Capture the cell that displays the provided text and extract its (x, y) central coordinate. 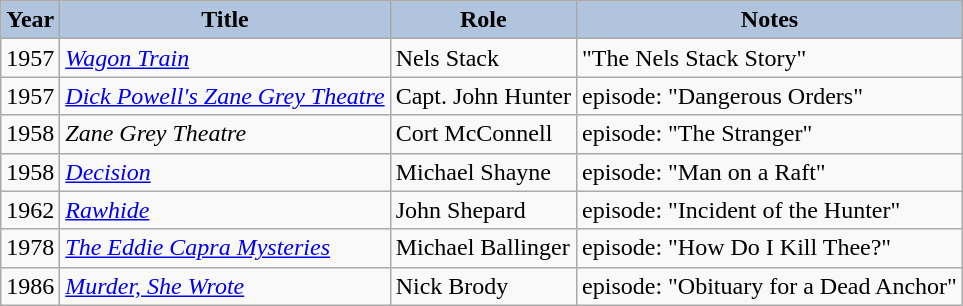
The Eddie Capra Mysteries (225, 248)
1986 (30, 286)
Michael Shayne (483, 172)
Decision (225, 172)
Michael Ballinger (483, 248)
Cort McConnell (483, 134)
Nels Stack (483, 58)
episode: "Dangerous Orders" (770, 96)
Rawhide (225, 210)
Capt. John Hunter (483, 96)
Role (483, 20)
episode: "Man on a Raft" (770, 172)
episode: "How Do I Kill Thee?" (770, 248)
1962 (30, 210)
Title (225, 20)
John Shepard (483, 210)
Murder, She Wrote (225, 286)
Nick Brody (483, 286)
Dick Powell's Zane Grey Theatre (225, 96)
episode: "The Stranger" (770, 134)
episode: "Obituary for a Dead Anchor" (770, 286)
1978 (30, 248)
episode: "Incident of the Hunter" (770, 210)
"The Nels Stack Story" (770, 58)
Zane Grey Theatre (225, 134)
Wagon Train (225, 58)
Notes (770, 20)
Year (30, 20)
